Locate the cell with the specified text and output its (x, y) center coordinate. 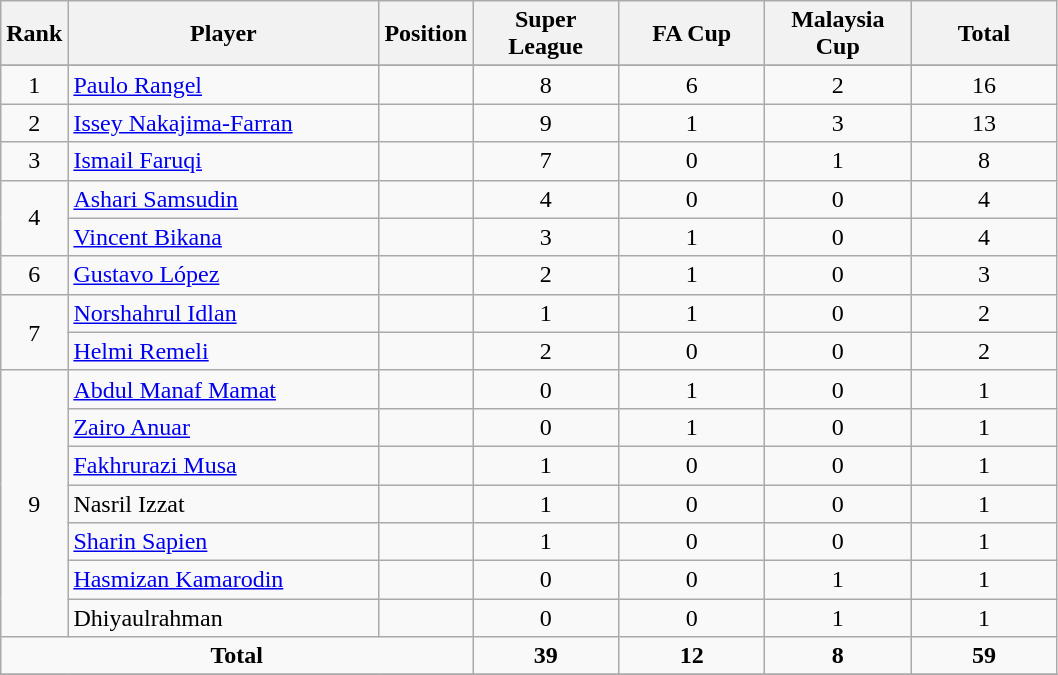
FA Cup (692, 34)
16 (984, 85)
59 (984, 656)
12 (692, 656)
Dhiyaulrahman (224, 618)
Fakhrurazi Musa (224, 465)
Super League (546, 34)
Ismail Faruqi (224, 161)
Player (224, 34)
Paulo Rangel (224, 85)
Issey Nakajima-Farran (224, 123)
39 (546, 656)
Ashari Samsudin (224, 199)
Zairo Anuar (224, 427)
Malaysia Cup (838, 34)
Hasmizan Kamarodin (224, 580)
Helmi Remeli (224, 351)
Position (426, 34)
Gustavo López (224, 275)
Vincent Bikana (224, 237)
Rank (34, 34)
13 (984, 123)
Abdul Manaf Mamat (224, 389)
Sharin Sapien (224, 542)
Norshahrul Idlan (224, 313)
Nasril Izzat (224, 503)
